Detect which cell encompasses the target text, then output its (x, y) center coordinate. 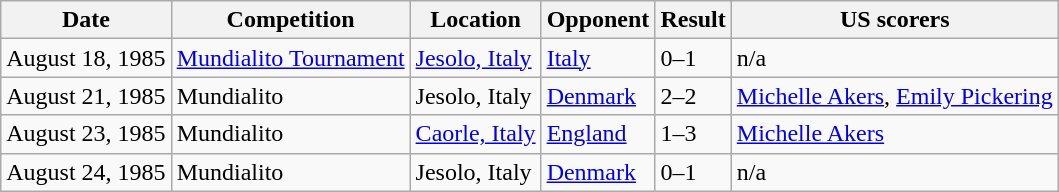
Result (693, 20)
Competition (290, 20)
US scorers (894, 20)
Michelle Akers, Emily Pickering (894, 96)
Location (476, 20)
August 18, 1985 (86, 58)
Date (86, 20)
Italy (598, 58)
2–2 (693, 96)
Mundialito Tournament (290, 58)
August 23, 1985 (86, 134)
Opponent (598, 20)
Caorle, Italy (476, 134)
1–3 (693, 134)
England (598, 134)
Michelle Akers (894, 134)
August 21, 1985 (86, 96)
August 24, 1985 (86, 172)
